Return (X, Y) of the center of cell containing provided text 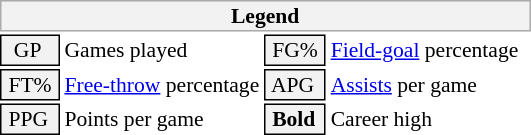
FT% (30, 85)
Games played (162, 50)
Legend (265, 16)
Assists per game (430, 85)
Field-goal percentage (430, 50)
Free-throw percentage (162, 85)
FG% (295, 50)
GP (30, 50)
APG (295, 85)
